Determine the [X, Y] coordinate at the center of the cell enclosing the given text.  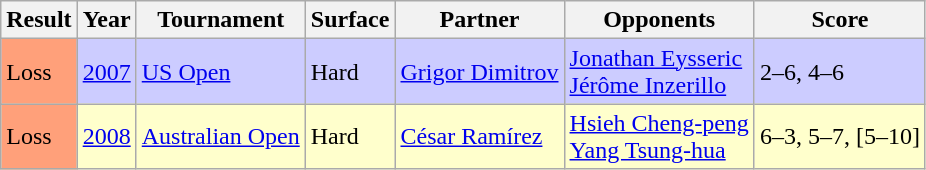
Grigor Dimitrov [480, 72]
Jonathan Eysseric Jérôme Inzerillo [659, 72]
Result [39, 20]
US Open [220, 72]
Tournament [220, 20]
Score [840, 20]
Opponents [659, 20]
Hsieh Cheng-peng Yang Tsung-hua [659, 136]
Year [106, 20]
2008 [106, 136]
Partner [480, 20]
Australian Open [220, 136]
6–3, 5–7, [5–10] [840, 136]
2007 [106, 72]
Surface [350, 20]
César Ramírez [480, 136]
2–6, 4–6 [840, 72]
